From the cell containing the given text, extract its center point as [X, Y] coordinate. 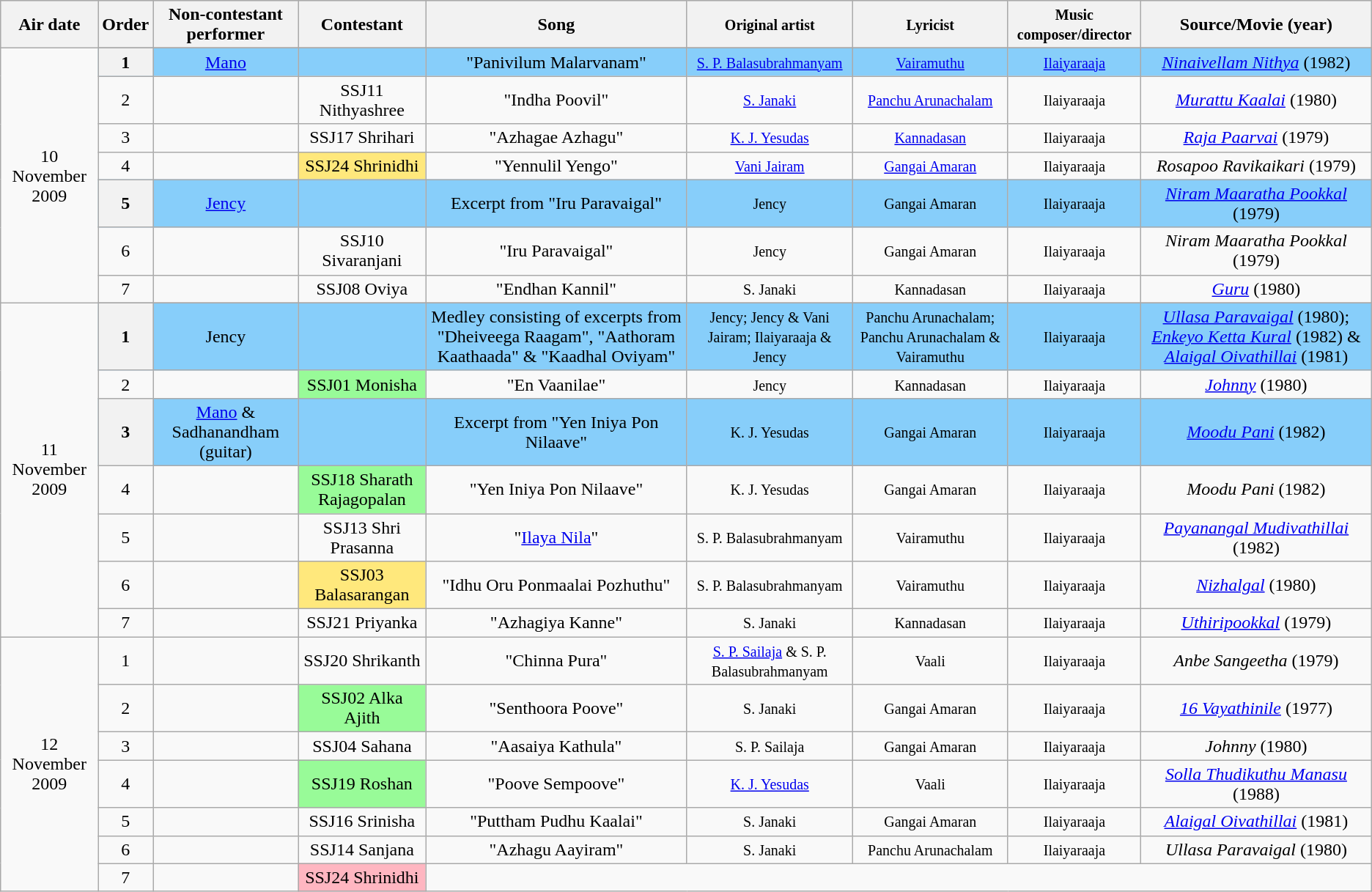
SSJ14 Sanjana [362, 849]
Original artist [770, 25]
Excerpt from "Yen Iniya Pon Nilaave" [556, 432]
Uthiripookkal (1979) [1256, 623]
"Senthoora Poove" [556, 708]
Panchu Arunachalam; Panchu Arunachalam & Vairamuthu [930, 336]
Murattu Kaalai (1980) [1256, 100]
"Ilaya Nila" [556, 537]
Lyricist [930, 25]
Ullasa Paravaigal (1980); Enkeyo Ketta Kural (1982) & Alaigal Oivathillai (1981) [1256, 336]
Song [556, 25]
"Iru Paravaigal" [556, 251]
Rosapoo Ravikaikari (1979) [1256, 166]
S. P. Sailaja [770, 746]
"Puttham Pudhu Kaalai" [556, 822]
Ullasa Paravaigal (1980) [1256, 849]
SSJ01 Monisha [362, 384]
Jency; Jency & Vani Jairam; Ilaiyaraaja & Jency [770, 336]
Order [126, 25]
Air date [50, 25]
SSJ03 Balasarangan [362, 585]
"Chinna Pura" [556, 661]
Alaigal Oivathillai (1981) [1256, 822]
SSJ10 Sivaranjani [362, 251]
SSJ17 Shrihari [362, 138]
10 November 2009 [50, 176]
Contestant [362, 25]
Music composer/director [1074, 25]
S. P. Sailaja & S. P. Balasubrahmanyam [770, 661]
"Azhagae Azhagu" [556, 138]
SSJ08 Oviya [362, 289]
SSJ13 Shri Prasanna [362, 537]
12 November 2009 [50, 764]
11 November 2009 [50, 469]
"Yen Iniya Pon Nilaave" [556, 490]
Raja Paarvai (1979) [1256, 138]
"Endhan Kannil" [556, 289]
SSJ04 Sahana [362, 746]
Guru (1980) [1256, 289]
"Poove Sempoove" [556, 784]
Payanangal Mudivathillai (1982) [1256, 537]
Non-contestant performer [226, 25]
"Panivilum Malarvanam" [556, 62]
"Indha Poovil" [556, 100]
SSJ21 Priyanka [362, 623]
Mano [226, 62]
Solla Thudikuthu Manasu (1988) [1256, 784]
"Idhu Oru Ponmaalai Pozhuthu" [556, 585]
"Yennulil Yengo" [556, 166]
16 Vayathinile (1977) [1256, 708]
"Azhagu Aayiram" [556, 849]
Vani Jairam [770, 166]
SSJ20 Shrikanth [362, 661]
Nizhalgal (1980) [1256, 585]
SSJ16 Srinisha [362, 822]
Anbe Sangeetha (1979) [1256, 661]
Excerpt from "Iru Paravaigal" [556, 204]
Ninaivellam Nithya (1982) [1256, 62]
"En Vaanilae" [556, 384]
"Aasaiya Kathula" [556, 746]
Medley consisting of excerpts from "Dheiveega Raagam", "Aathoram Kaathaada" & "Kaadhal Oviyam" [556, 336]
SSJ11 Nithyashree [362, 100]
"Azhagiya Kanne" [556, 623]
SSJ02 Alka Ajith [362, 708]
SSJ18 Sharath Rajagopalan [362, 490]
Mano & Sadhanandham (guitar) [226, 432]
Source/Movie (year) [1256, 25]
SSJ19 Roshan [362, 784]
